Output the (x, y) coordinate of the center of the cell containing the given text.  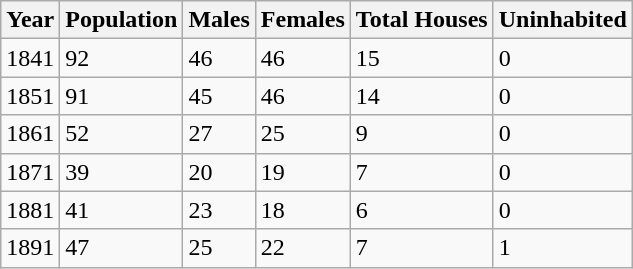
Males (219, 20)
Uninhabited (562, 20)
1871 (30, 172)
92 (122, 58)
20 (219, 172)
22 (302, 248)
91 (122, 96)
Females (302, 20)
15 (422, 58)
1861 (30, 134)
27 (219, 134)
9 (422, 134)
Year (30, 20)
Total Houses (422, 20)
18 (302, 210)
19 (302, 172)
39 (122, 172)
6 (422, 210)
1 (562, 248)
52 (122, 134)
14 (422, 96)
23 (219, 210)
Population (122, 20)
47 (122, 248)
41 (122, 210)
1881 (30, 210)
45 (219, 96)
1891 (30, 248)
1841 (30, 58)
1851 (30, 96)
